Search for the cell housing the specified text and yield its [x, y] center coordinate. 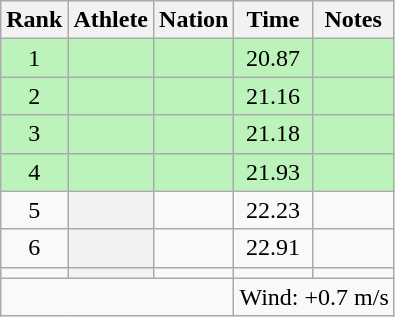
1 [34, 58]
2 [34, 96]
Rank [34, 20]
21.93 [273, 172]
21.18 [273, 134]
3 [34, 134]
5 [34, 210]
22.23 [273, 210]
Time [273, 20]
Notes [353, 20]
4 [34, 172]
Wind: +0.7 m/s [314, 297]
22.91 [273, 248]
Athlete [111, 20]
20.87 [273, 58]
Nation [194, 20]
6 [34, 248]
21.16 [273, 96]
